Locate the cell with the specified text and output its [x, y] center coordinate. 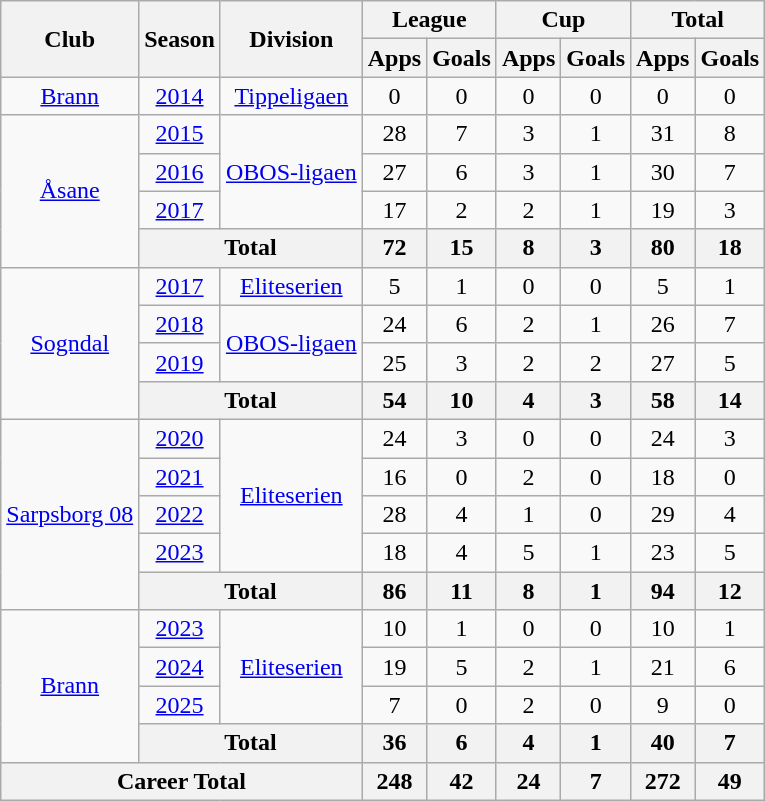
2022 [180, 515]
272 [663, 781]
Sarpsborg 08 [70, 514]
Sogndal [70, 343]
36 [394, 743]
Season [180, 39]
94 [663, 591]
2019 [180, 362]
Career Total [182, 781]
2016 [180, 172]
15 [462, 248]
9 [663, 705]
League [429, 20]
58 [663, 400]
30 [663, 172]
49 [730, 781]
40 [663, 743]
21 [663, 667]
25 [394, 362]
42 [462, 781]
2025 [180, 705]
248 [394, 781]
23 [663, 553]
11 [462, 591]
29 [663, 515]
14 [730, 400]
80 [663, 248]
31 [663, 134]
Åsane [70, 191]
72 [394, 248]
2015 [180, 134]
Tippeligaen [291, 96]
Division [291, 39]
17 [394, 210]
2018 [180, 324]
Club [70, 39]
Cup [563, 20]
2020 [180, 438]
86 [394, 591]
2024 [180, 667]
16 [394, 477]
2021 [180, 477]
26 [663, 324]
54 [394, 400]
2014 [180, 96]
12 [730, 591]
